Capture the cell that displays the provided text and extract its (X, Y) central coordinate. 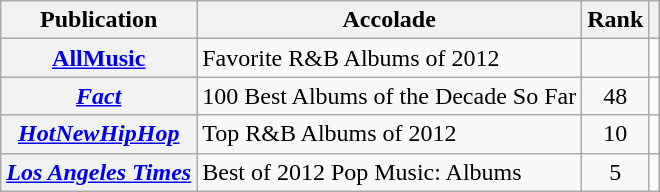
Top R&B Albums of 2012 (390, 134)
Los Angeles Times (99, 172)
AllMusic (99, 58)
Publication (99, 20)
Fact (99, 96)
48 (616, 96)
Rank (616, 20)
100 Best Albums of the Decade So Far (390, 96)
10 (616, 134)
Best of 2012 Pop Music: Albums (390, 172)
HotNewHipHop (99, 134)
5 (616, 172)
Accolade (390, 20)
Favorite R&B Albums of 2012 (390, 58)
